From the cell containing the given text, extract its center point as [X, Y] coordinate. 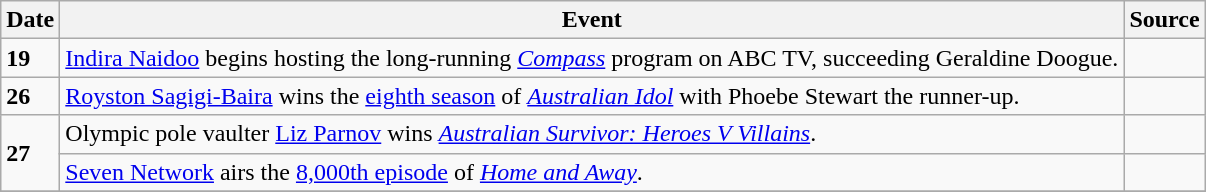
Royston Sagigi-Baira wins the eighth season of Australian Idol with Phoebe Stewart the runner-up. [592, 96]
Indira Naidoo begins hosting the long-running Compass program on ABC TV, succeeding Geraldine Doogue. [592, 58]
Seven Network airs the 8,000th episode of Home and Away. [592, 172]
Olympic pole vaulter Liz Parnov wins Australian Survivor: Heroes V Villains. [592, 134]
26 [30, 96]
27 [30, 153]
Date [30, 20]
Event [592, 20]
Source [1164, 20]
19 [30, 58]
